Return (x, y) of the center of cell containing provided text 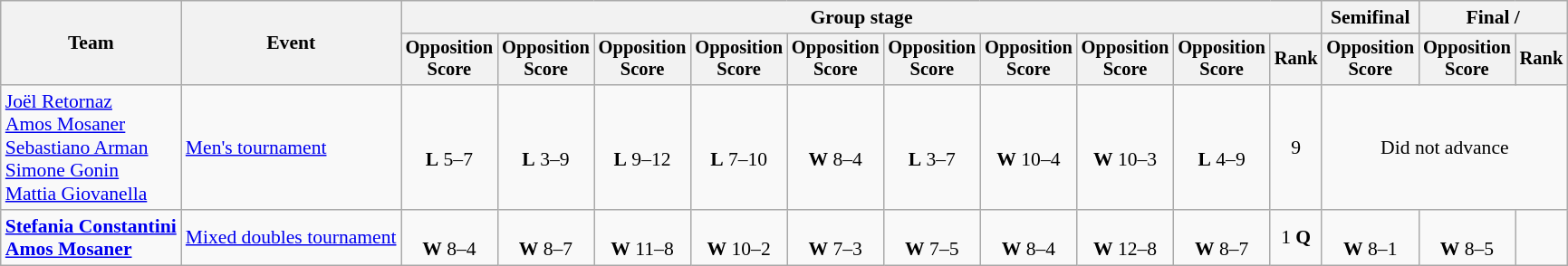
W 7–5 (933, 237)
L 4–9 (1221, 147)
L 7–10 (739, 147)
L 5–7 (449, 147)
9 (1296, 147)
W 11–8 (643, 237)
Men's tournament (292, 147)
1 Q (1296, 237)
Did not advance (1444, 147)
W 8–5 (1467, 237)
Final / (1493, 17)
W 8–1 (1370, 237)
Group stage (862, 17)
W 10–3 (1125, 147)
L 3–7 (933, 147)
Team (91, 43)
Joël RetornazAmos MosanerSebastiano ArmanSimone GoninMattia Giovanella (91, 147)
L 3–9 (545, 147)
W 10–2 (739, 237)
L 9–12 (643, 147)
W 10–4 (1029, 147)
W 7–3 (835, 237)
Event (292, 43)
Semifinal (1370, 17)
Stefania ConstantiniAmos Mosaner (91, 237)
W 12–8 (1125, 237)
Mixed doubles tournament (292, 237)
